Scan for the cell matching the given text and deliver its (x, y) coordinate at center. 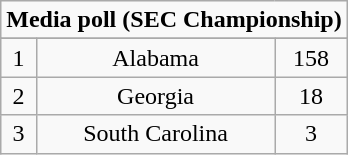
Georgia (156, 96)
2 (18, 96)
18 (311, 96)
Alabama (156, 58)
South Carolina (156, 134)
1 (18, 58)
158 (311, 58)
Media poll (SEC Championship) (174, 20)
